Search for the cell housing the specified text and yield its [x, y] center coordinate. 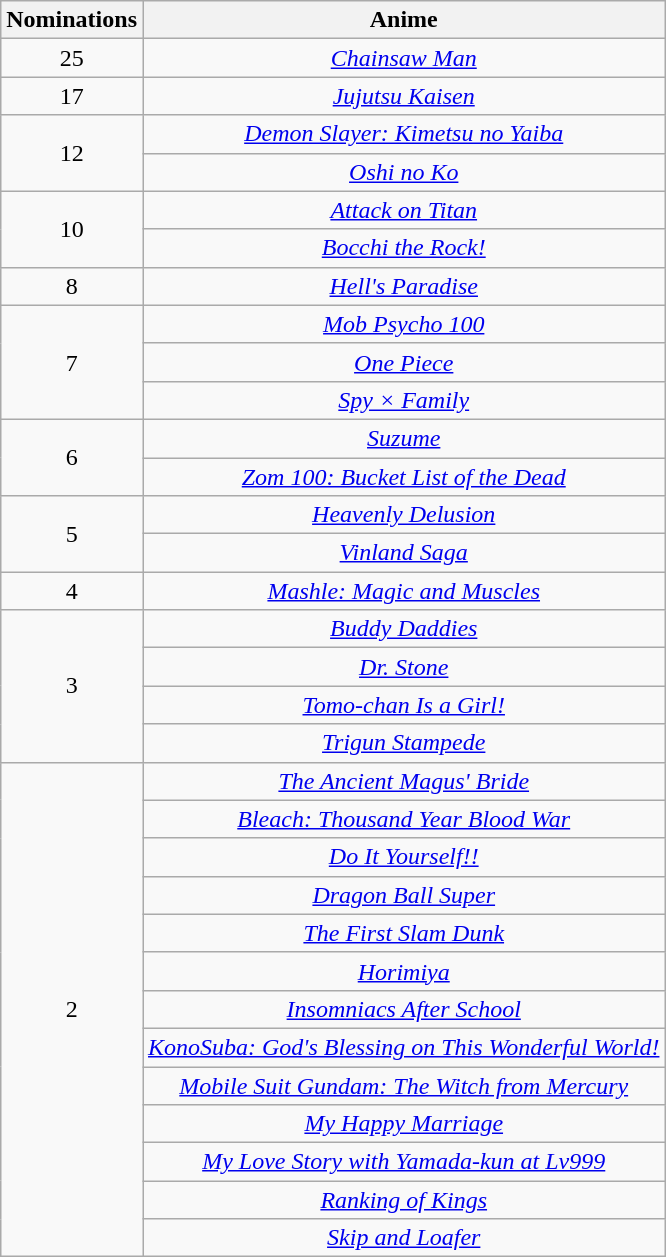
5 [72, 534]
Bleach: Thousand Year Blood War [403, 819]
Mashle: Magic and Muscles [403, 591]
Demon Slayer: Kimetsu no Yaiba [403, 134]
Skip and Loafer [403, 1238]
KonoSuba: God's Blessing on This Wonderful World! [403, 1047]
Bocchi the Rock! [403, 248]
Mob Psycho 100 [403, 324]
Horimiya [403, 971]
7 [72, 362]
Anime [403, 20]
Zom 100: Bucket List of the Dead [403, 477]
Chainsaw Man [403, 58]
Dr. Stone [403, 667]
My Happy Marriage [403, 1124]
Jujutsu Kaisen [403, 96]
Suzume [403, 438]
Trigun Stampede [403, 743]
6 [72, 457]
Mobile Suit Gundam: The Witch from Mercury [403, 1085]
Vinland Saga [403, 553]
One Piece [403, 362]
Buddy Daddies [403, 629]
17 [72, 96]
2 [72, 1010]
12 [72, 153]
The Ancient Magus' Bride [403, 781]
10 [72, 229]
Do It Yourself!! [403, 857]
The First Slam Dunk [403, 933]
Tomo-chan Is a Girl! [403, 705]
Hell's Paradise [403, 286]
Oshi no Ko [403, 172]
Heavenly Delusion [403, 515]
My Love Story with Yamada-kun at Lv999 [403, 1162]
Insomniacs After School [403, 1009]
Attack on Titan [403, 210]
Spy × Family [403, 400]
Dragon Ball Super [403, 895]
3 [72, 686]
25 [72, 58]
8 [72, 286]
Nominations [72, 20]
4 [72, 591]
Ranking of Kings [403, 1200]
